Detect which cell encompasses the target text, then output its [x, y] center coordinate. 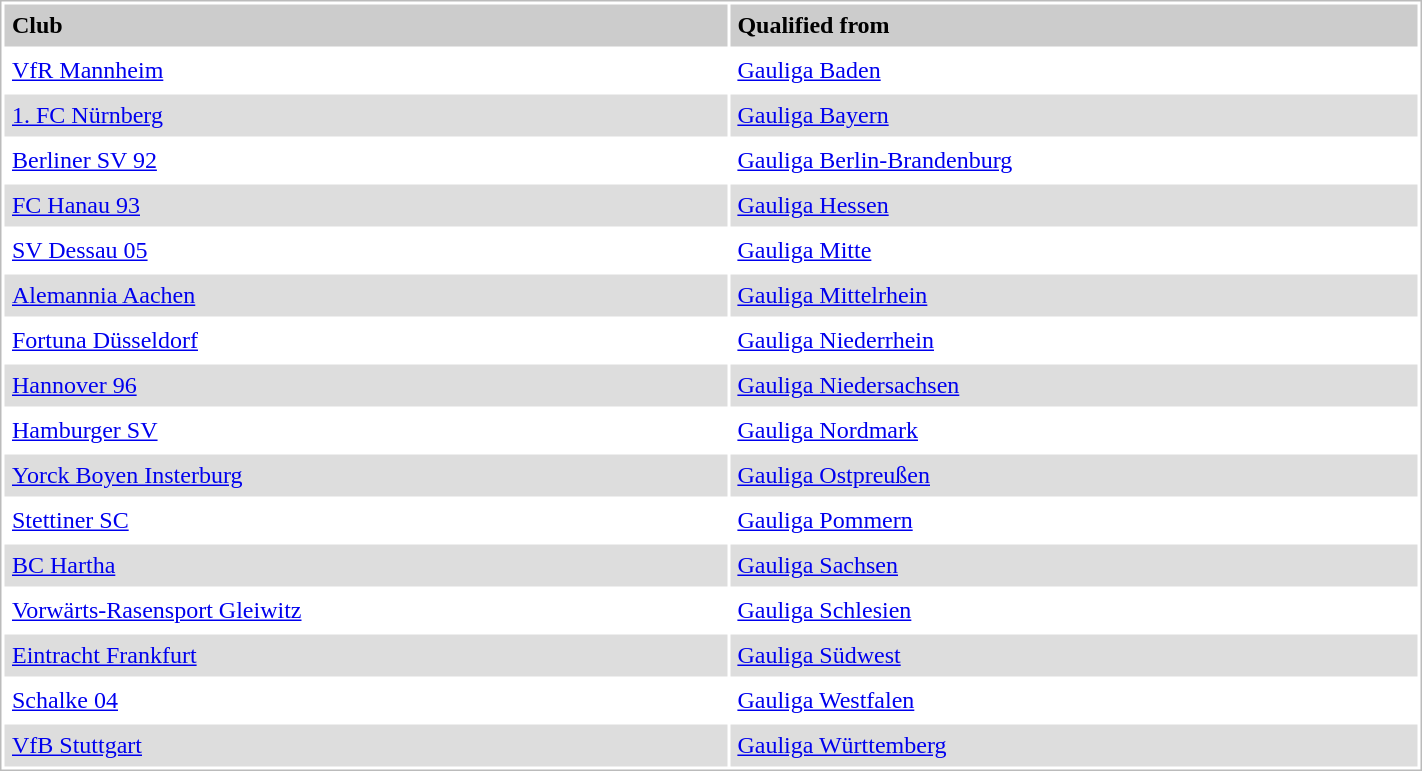
Schalke 04 [365, 701]
Gauliga Südwest [1074, 655]
Qualified from [1074, 25]
Gauliga Niederrhein [1074, 341]
Hannover 96 [365, 385]
Gauliga Mittelrhein [1074, 295]
VfR Mannheim [365, 71]
Gauliga Baden [1074, 71]
Yorck Boyen Insterburg [365, 475]
Gauliga Bayern [1074, 115]
Stettiner SC [365, 521]
Gauliga Mitte [1074, 251]
SV Dessau 05 [365, 251]
Fortuna Düsseldorf [365, 341]
Vorwärts-Rasensport Gleiwitz [365, 611]
BC Hartha [365, 565]
Eintracht Frankfurt [365, 655]
Gauliga Niedersachsen [1074, 385]
VfB Stuttgart [365, 745]
Gauliga Nordmark [1074, 431]
Gauliga Pommern [1074, 521]
Gauliga Ostpreußen [1074, 475]
Hamburger SV [365, 431]
FC Hanau 93 [365, 205]
Gauliga Berlin-Brandenburg [1074, 161]
Berliner SV 92 [365, 161]
Gauliga Schlesien [1074, 611]
Gauliga Württemberg [1074, 745]
Gauliga Sachsen [1074, 565]
Alemannia Aachen [365, 295]
Club [365, 25]
Gauliga Westfalen [1074, 701]
1. FC Nürnberg [365, 115]
Gauliga Hessen [1074, 205]
